Locate the cell with the specified text and output its [X, Y] center coordinate. 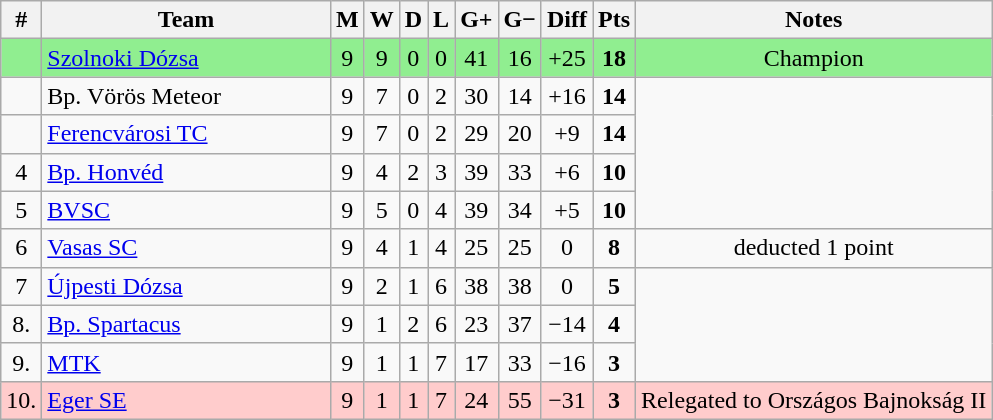
G− [520, 20]
+16 [566, 96]
Eger SE [186, 400]
Bp. Spartacus [186, 324]
Notes [814, 20]
30 [476, 96]
+25 [566, 58]
Relegated to Országos Bajnokság II [814, 400]
Újpesti Dózsa [186, 286]
+5 [566, 210]
L [442, 20]
23 [476, 324]
D [413, 20]
M [347, 20]
−14 [566, 324]
Vasas SC [186, 248]
Team [186, 20]
34 [520, 210]
W [382, 20]
Bp. Honvéd [186, 172]
Pts [614, 20]
deducted 1 point [814, 248]
BVSC [186, 210]
Diff [566, 20]
−31 [566, 400]
16 [520, 58]
Szolnoki Dózsa [186, 58]
10. [22, 400]
+9 [566, 134]
MTK [186, 362]
37 [520, 324]
+6 [566, 172]
−16 [566, 362]
G+ [476, 20]
9. [22, 362]
Bp. Vörös Meteor [186, 96]
17 [476, 362]
8 [614, 248]
# [22, 20]
29 [476, 134]
Ferencvárosi TC [186, 134]
55 [520, 400]
Champion [814, 58]
24 [476, 400]
41 [476, 58]
18 [614, 58]
8. [22, 324]
20 [520, 134]
